Output the [x, y] coordinate of the center of the cell containing the given text.  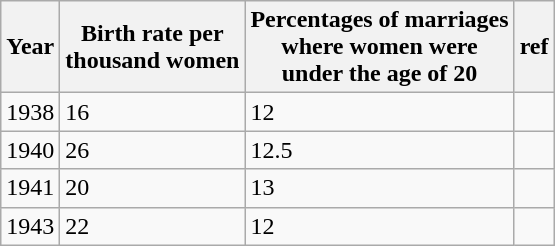
Percentages of marriageswhere women wereunder the age of 20 [380, 47]
Year [30, 47]
1938 [30, 112]
20 [152, 188]
1943 [30, 226]
1940 [30, 150]
12.5 [380, 150]
Birth rate perthousand women [152, 47]
ref [534, 47]
1941 [30, 188]
26 [152, 150]
22 [152, 226]
16 [152, 112]
13 [380, 188]
